Identify which cell holds the provided text, then report its [x, y] central coordinate. 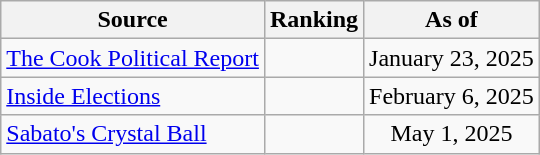
February 6, 2025 [452, 96]
As of [452, 20]
Inside Elections [133, 96]
January 23, 2025 [452, 58]
The Cook Political Report [133, 58]
Ranking [314, 20]
Sabato's Crystal Ball [133, 134]
May 1, 2025 [452, 134]
Source [133, 20]
